Find where the given text appears and provide that cell's center as [x, y] coordinate. 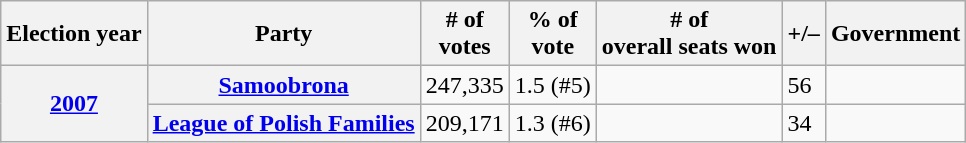
56 [804, 85]
Government [895, 34]
Party [284, 34]
Samoobrona [284, 85]
# ofvotes [464, 34]
2007 [74, 104]
League of Polish Families [284, 123]
34 [804, 123]
# ofoverall seats won [689, 34]
+/– [804, 34]
% ofvote [552, 34]
1.5 (#5) [552, 85]
Election year [74, 34]
209,171 [464, 123]
247,335 [464, 85]
1.3 (#6) [552, 123]
